Locate the cell with the specified text and output its (X, Y) center coordinate. 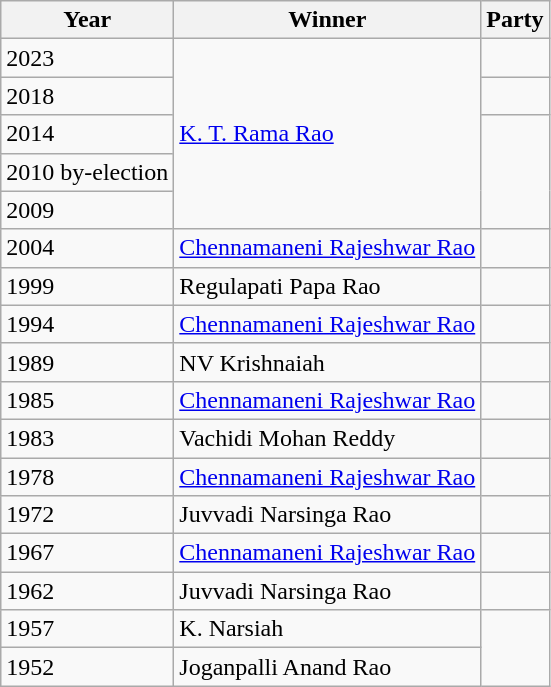
2023 (88, 58)
2014 (88, 134)
1989 (88, 362)
Year (88, 20)
1985 (88, 400)
1972 (88, 515)
1952 (88, 667)
1999 (88, 286)
1967 (88, 553)
Vachidi Mohan Reddy (328, 438)
2010 by-election (88, 172)
1962 (88, 591)
Party (515, 20)
K. Narsiah (328, 629)
2018 (88, 96)
2009 (88, 210)
1978 (88, 477)
NV Krishnaiah (328, 362)
Winner (328, 20)
1983 (88, 438)
Regulapati Papa Rao (328, 286)
1957 (88, 629)
K. T. Rama Rao (328, 134)
1994 (88, 324)
2004 (88, 248)
Joganpalli Anand Rao (328, 667)
